Identify which cell holds the provided text, then report its [x, y] central coordinate. 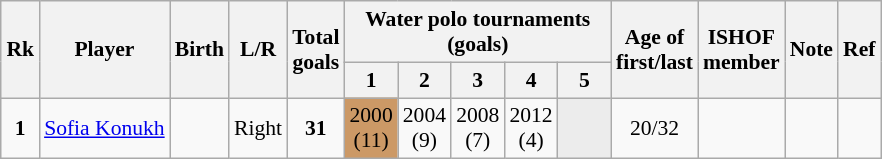
Sofia Konukh [104, 128]
Player [104, 50]
4 [530, 80]
2008(7) [478, 128]
2012(4) [530, 128]
Right [258, 128]
L/R [258, 50]
2000(11) [370, 128]
Totalgoals [316, 50]
Age offirst/last [654, 50]
Rk [20, 50]
20/32 [654, 128]
5 [584, 80]
Ref [859, 50]
Water polo tournaments(goals) [478, 32]
2 [424, 80]
3 [478, 80]
ISHOFmember [742, 50]
Birth [200, 50]
Note [812, 50]
2004(9) [424, 128]
31 [316, 128]
